Find where the given text appears and provide that cell's center as (X, Y) coordinate. 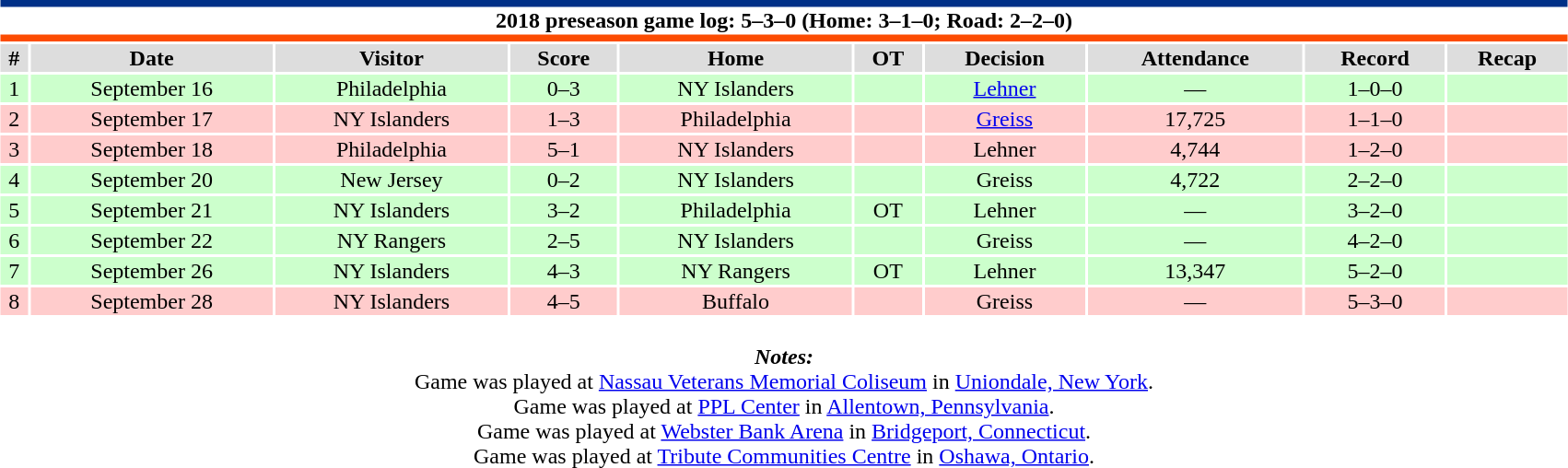
2–2–0 (1375, 180)
5–3–0 (1375, 301)
# (15, 58)
4–5 (564, 301)
5–1 (564, 149)
2018 preseason game log: 5–3–0 (Home: 3–1–0; Road: 2–2–0) (784, 20)
September 28 (151, 301)
1 (15, 88)
3–2 (564, 210)
4–3 (564, 271)
New Jersey (391, 180)
17,725 (1196, 119)
7 (15, 271)
Decision (1004, 58)
September 20 (151, 180)
4–2–0 (1375, 240)
5 (15, 210)
September 21 (151, 210)
0–2 (564, 180)
September 18 (151, 149)
Score (564, 58)
1–1–0 (1375, 119)
4,722 (1196, 180)
Record (1375, 58)
Visitor (391, 58)
4 (15, 180)
1–2–0 (1375, 149)
0–3 (564, 88)
September 22 (151, 240)
1–0–0 (1375, 88)
Buffalo (735, 301)
8 (15, 301)
September 16 (151, 88)
2 (15, 119)
Attendance (1196, 58)
2–5 (564, 240)
Home (735, 58)
13,347 (1196, 271)
September 17 (151, 119)
Date (151, 58)
5–2–0 (1375, 271)
Recap (1507, 58)
6 (15, 240)
September 26 (151, 271)
3–2–0 (1375, 210)
3 (15, 149)
1–3 (564, 119)
4,744 (1196, 149)
